Identify which cell holds the provided text, then report its (X, Y) central coordinate. 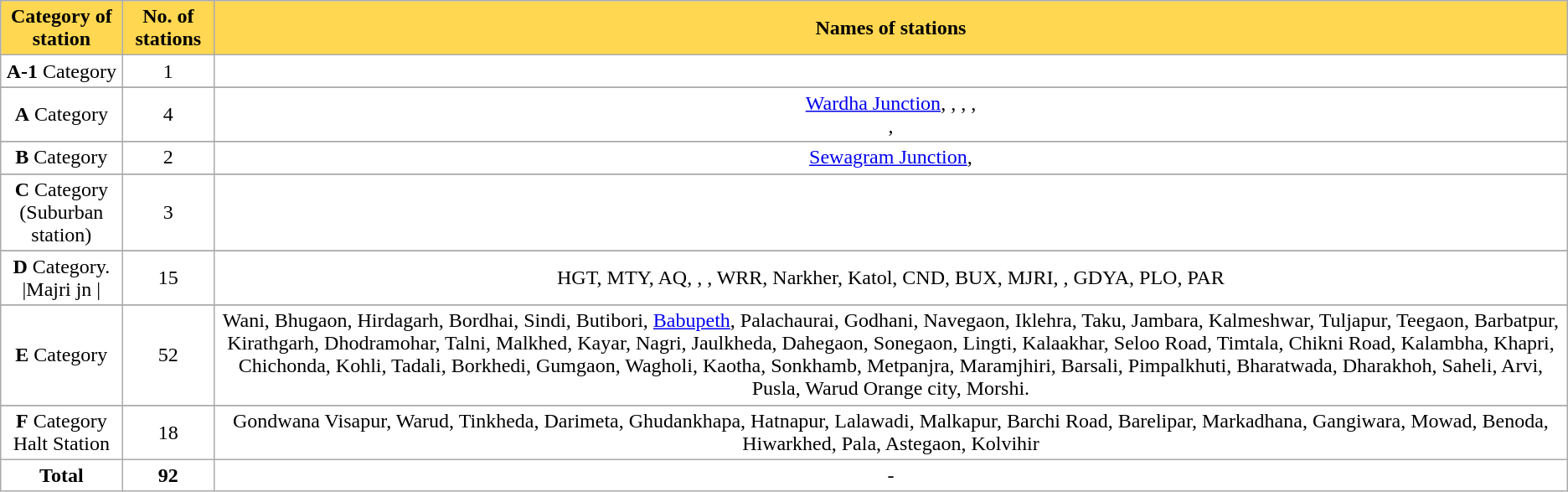
92 (168, 475)
B Category (62, 158)
2 (168, 158)
E Category (62, 355)
15 (168, 278)
A Category (62, 114)
F CategoryHalt Station (62, 432)
18 (168, 432)
3 (168, 212)
4 (168, 114)
1 (168, 71)
HGT, MTY, AQ, , , WRR, Narkher, Katol, CND, BUX, MJRI, , GDYA, PLO, PAR (891, 278)
Category of station (62, 28)
52 (168, 355)
Wardha Junction, , , ,, (891, 114)
A-1 Category (62, 71)
- (891, 475)
No. of stations (168, 28)
D Category. |Majri jn | (62, 278)
Sewagram Junction, (891, 158)
C Category(Suburban station) (62, 212)
Total (62, 475)
Names of stations (891, 28)
